Pinpoint the cell where the given text exists, returning its (x, y) midpoint coordinate. 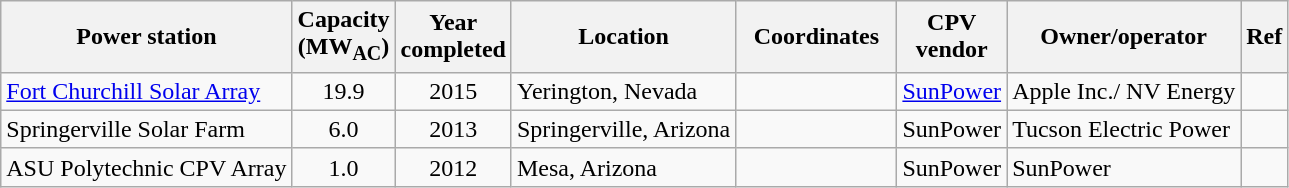
Mesa, Arizona (623, 167)
Ref (1264, 36)
Yearcompleted (453, 36)
Location (623, 36)
6.0 (344, 129)
Tucson Electric Power (1124, 129)
Coordinates (816, 36)
2013 (453, 129)
1.0 (344, 167)
Owner/operator (1124, 36)
Yerington, Nevada (623, 91)
Apple Inc./ NV Energy (1124, 91)
2012 (453, 167)
2015 (453, 91)
Power station (146, 36)
Springerville Solar Farm (146, 129)
CPVvendor (952, 36)
19.9 (344, 91)
Springerville, Arizona (623, 129)
ASU Polytechnic CPV Array (146, 167)
Capacity(MWAC) (344, 36)
Fort Churchill Solar Array (146, 91)
